From the cell containing the given text, extract its center point as (X, Y) coordinate. 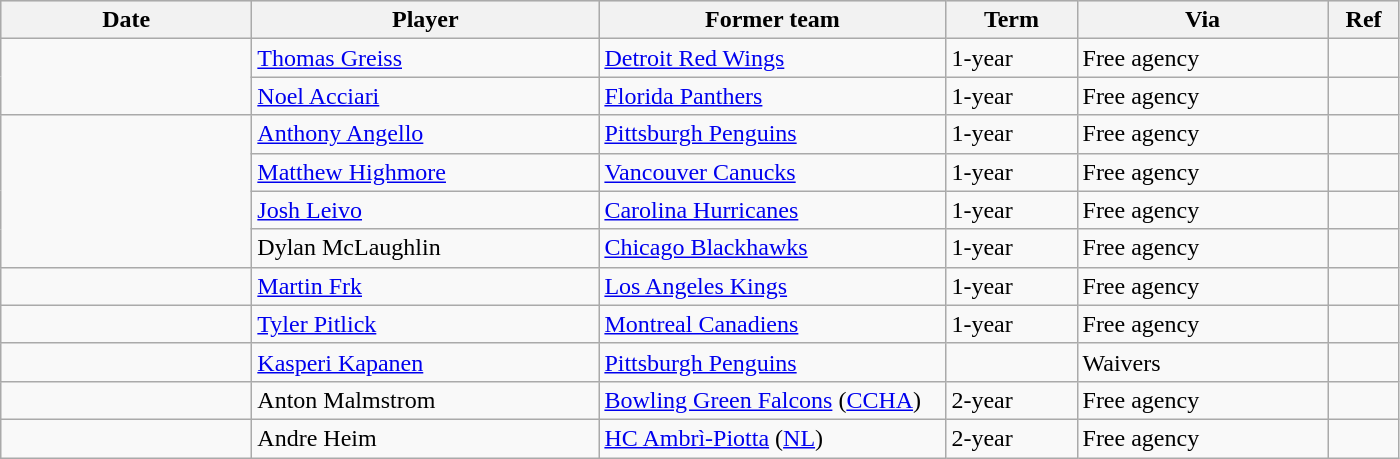
Carolina Hurricanes (772, 210)
Player (426, 20)
Andre Heim (426, 438)
Detroit Red Wings (772, 58)
Kasperi Kapanen (426, 362)
Montreal Canadiens (772, 324)
Chicago Blackhawks (772, 248)
HC Ambrì-Piotta (NL) (772, 438)
Matthew Highmore (426, 172)
Tyler Pitlick (426, 324)
Martin Frk (426, 286)
Dylan McLaughlin (426, 248)
Via (1202, 20)
Anton Malmstrom (426, 400)
Los Angeles Kings (772, 286)
Thomas Greiss (426, 58)
Ref (1364, 20)
Josh Leivo (426, 210)
Date (126, 20)
Anthony Angello (426, 134)
Vancouver Canucks (772, 172)
Bowling Green Falcons (CCHA) (772, 400)
Term (1012, 20)
Noel Acciari (426, 96)
Former team (772, 20)
Waivers (1202, 362)
Florida Panthers (772, 96)
